Search for the cell housing the specified text and yield its (x, y) center coordinate. 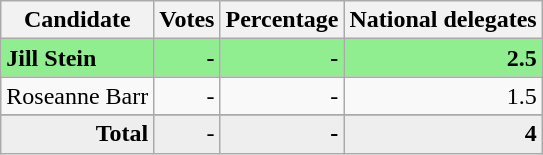
Votes (187, 20)
2.5 (443, 58)
Jill Stein (78, 58)
Roseanne Barr (78, 96)
4 (443, 134)
1.5 (443, 96)
Candidate (78, 20)
National delegates (443, 20)
Percentage (282, 20)
Total (78, 134)
